Provide the [x, y] coordinate of the cell's center where the given text is located.  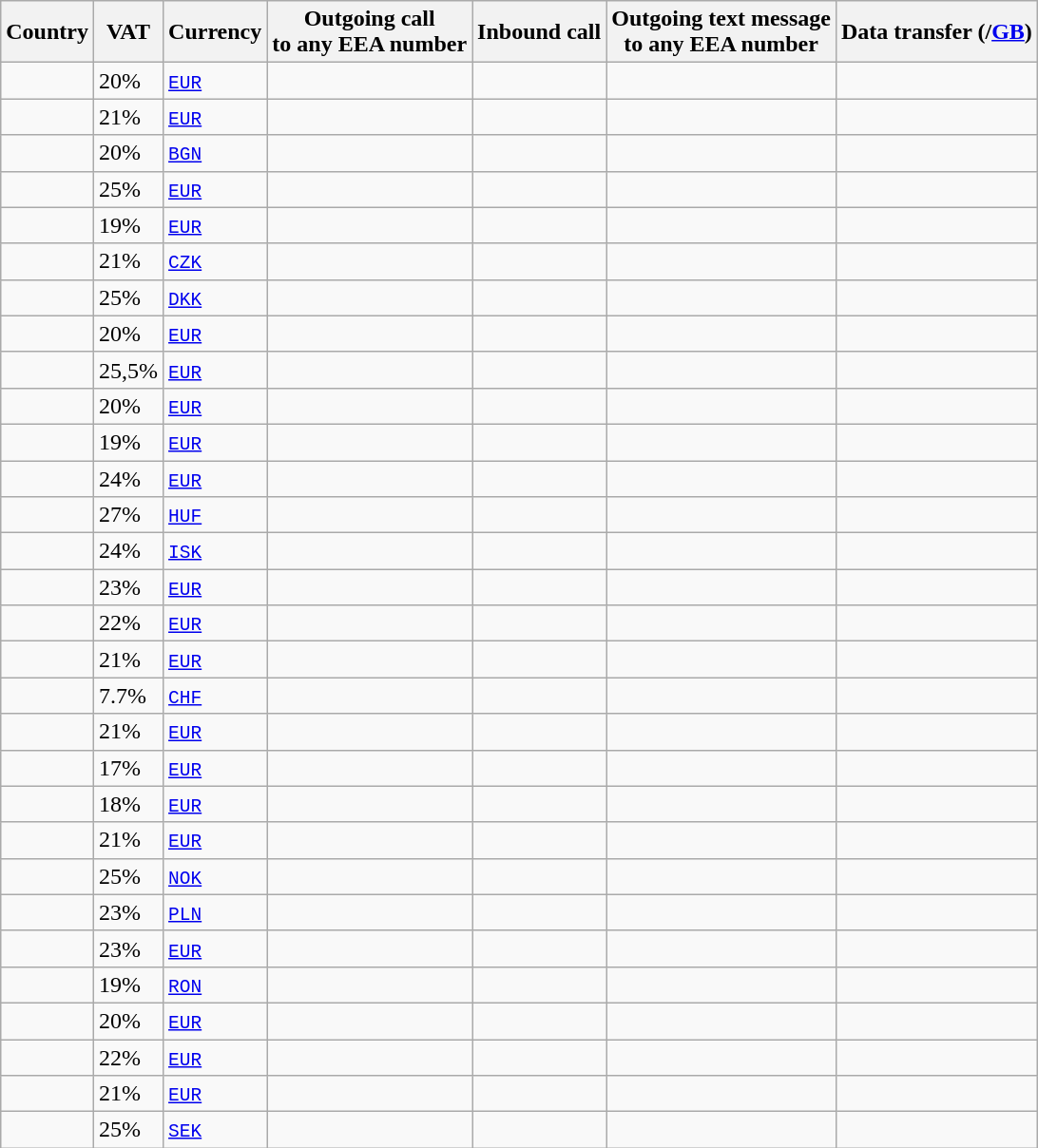
7.7% [127, 696]
VAT [127, 32]
PLN [215, 912]
27% [127, 515]
Currency [215, 32]
RON [215, 985]
HUF [215, 515]
ISK [215, 551]
CZK [215, 261]
CHF [215, 696]
Outgoing text messageto any EEA number [721, 32]
NOK [215, 876]
18% [127, 804]
SEK [215, 1130]
BGN [215, 153]
25,5% [127, 370]
Outgoing callto any EEA number [370, 32]
Country [48, 32]
Inbound call [540, 32]
Data transfer (/GB) [936, 32]
17% [127, 768]
DKK [215, 297]
